Return the [x, y] coordinate for the center point of the cell that contains the specified text.  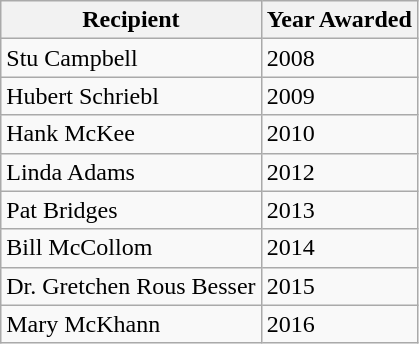
Linda Adams [131, 172]
2014 [339, 248]
Stu Campbell [131, 58]
Mary McKhann [131, 324]
Hubert Schriebl [131, 96]
Dr. Gretchen Rous Besser [131, 286]
2013 [339, 210]
2010 [339, 134]
Pat Bridges [131, 210]
Hank McKee [131, 134]
Bill McCollom [131, 248]
2012 [339, 172]
2016 [339, 324]
Recipient [131, 20]
2009 [339, 96]
2008 [339, 58]
2015 [339, 286]
Year Awarded [339, 20]
